Capture the cell that displays the provided text and extract its (x, y) central coordinate. 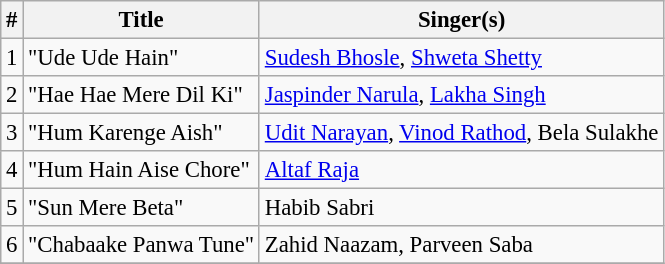
Sudesh Bhosle, Shweta Shetty (461, 58)
"Chabaake Panwa Tune" (142, 245)
Zahid Naazam, Parveen Saba (461, 245)
Altaf Raja (461, 170)
# (12, 20)
4 (12, 170)
Udit Narayan, Vinod Rathod, Bela Sulakhe (461, 133)
Habib Sabri (461, 208)
"Hum Hain Aise Chore" (142, 170)
"Hum Karenge Aish" (142, 133)
1 (12, 58)
3 (12, 133)
"Hae Hae Mere Dil Ki" (142, 95)
Title (142, 20)
5 (12, 208)
2 (12, 95)
Jaspinder Narula, Lakha Singh (461, 95)
"Ude Ude Hain" (142, 58)
Singer(s) (461, 20)
6 (12, 245)
"Sun Mere Beta" (142, 208)
